Return the (X, Y) coordinate for the center point of the cell that contains the specified text.  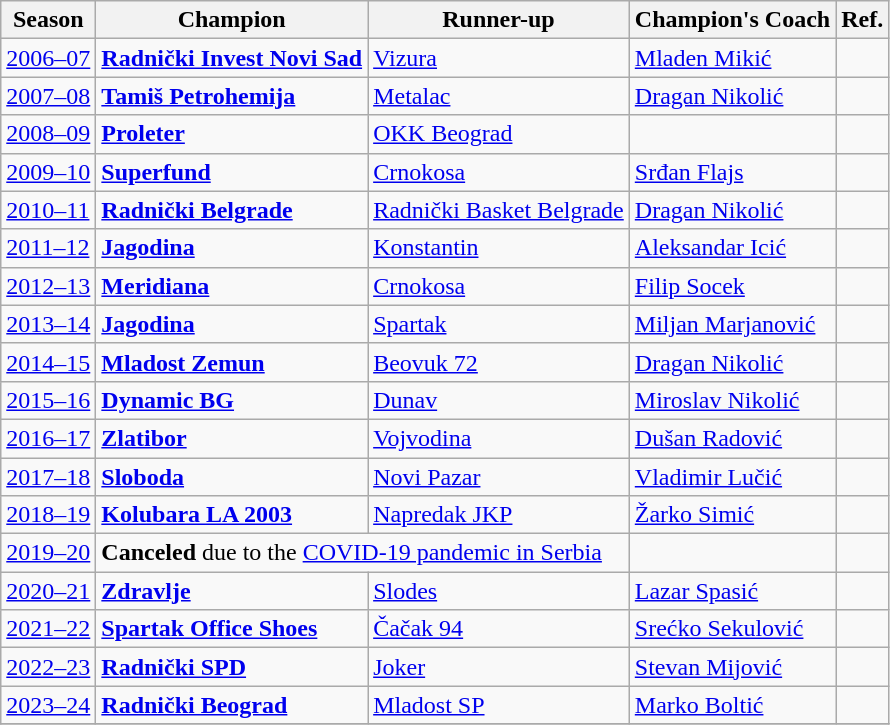
2006–07 (48, 58)
Sloboda (232, 477)
OKK Beograd (499, 134)
2009–10 (48, 172)
2013–14 (48, 324)
2021–22 (48, 629)
Metalac (499, 96)
Proleter (232, 134)
Dynamic BG (232, 400)
Mladost SP (499, 705)
Novi Pazar (499, 477)
Dunav (499, 400)
Radnički SPD (232, 667)
Mladost Zemun (232, 362)
2017–18 (48, 477)
Beovuk 72 (499, 362)
2020–21 (48, 591)
Tamiš Petrohemija (232, 96)
Spartak (499, 324)
Superfund (232, 172)
Stevan Mijović (732, 667)
Dušan Radović (732, 438)
2007–08 (48, 96)
Spartak Office Shoes (232, 629)
Zlatibor (232, 438)
2023–24 (48, 705)
Mladen Mikić (732, 58)
Champion's Coach (732, 20)
Vojvodina (499, 438)
2022–23 (48, 667)
2014–15 (48, 362)
Champion (232, 20)
Miroslav Nikolić (732, 400)
Filip Socek (732, 286)
2010–11 (48, 210)
Žarko Simić (732, 515)
2019–20 (48, 553)
2008–09 (48, 134)
Napredak JKP (499, 515)
Ref. (862, 20)
Season (48, 20)
Aleksandar Icić (732, 248)
2018–19 (48, 515)
2015–16 (48, 400)
Slodes (499, 591)
Joker (499, 667)
Radnički Basket Belgrade (499, 210)
Lazar Spasić (732, 591)
Miljan Marjanović (732, 324)
Čačak 94 (499, 629)
Meridiana (232, 286)
Kolubara LA 2003 (232, 515)
Radnički Invest Novi Sad (232, 58)
Zdravlje (232, 591)
Radnički Belgrade (232, 210)
Vladimir Lučić (732, 477)
Vizura (499, 58)
Srđan Flajs (732, 172)
Radnički Beograd (232, 705)
2016–17 (48, 438)
Canceled due to the COVID-19 pandemic in Serbia (362, 553)
2012–13 (48, 286)
Konstantin (499, 248)
Srećko Sekulović (732, 629)
Runner-up (499, 20)
2011–12 (48, 248)
Marko Boltić (732, 705)
